Locate the cell with the specified text and output its [X, Y] center coordinate. 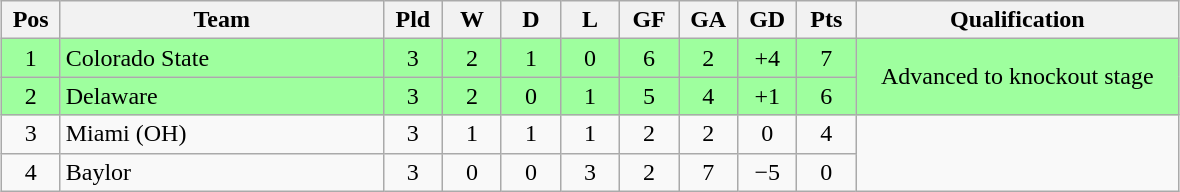
Pos [30, 20]
Team [222, 20]
−5 [768, 172]
5 [650, 96]
Pld [412, 20]
Advanced to knockout stage [1018, 77]
GF [650, 20]
D [530, 20]
Pts [826, 20]
GD [768, 20]
+4 [768, 58]
Qualification [1018, 20]
Baylor [222, 172]
W [472, 20]
+1 [768, 96]
Colorado State [222, 58]
Miami (OH) [222, 134]
L [590, 20]
GA [708, 20]
Delaware [222, 96]
